Output the (X, Y) coordinate of the center of the cell containing the given text.  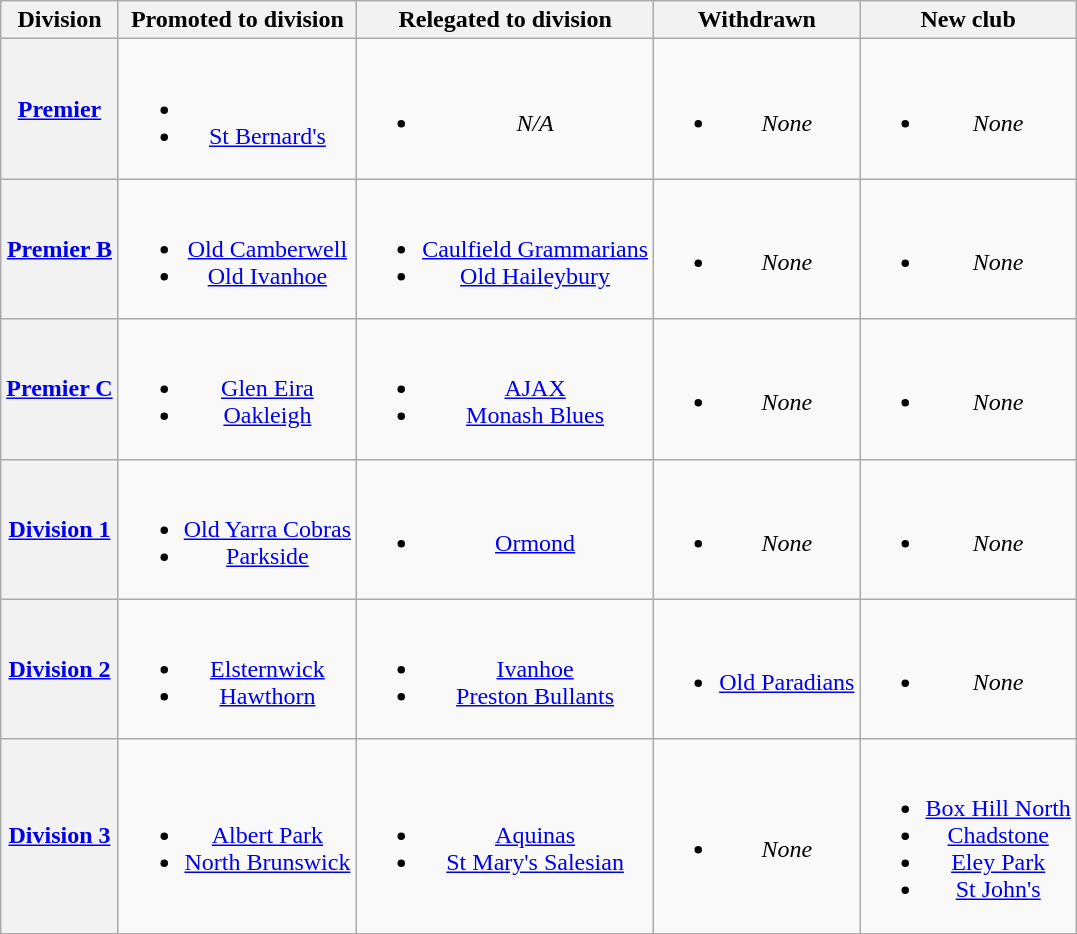
Withdrawn (757, 20)
New club (968, 20)
Premier (60, 109)
Old Paradians (757, 669)
Premier B (60, 249)
Division 3 (60, 836)
ElsternwickHawthorn (237, 669)
Division (60, 20)
AquinasSt Mary's Salesian (506, 836)
Old Yarra CobrasParkside (237, 529)
Relegated to division (506, 20)
St Bernard's (237, 109)
Glen EiraOakleigh (237, 389)
Caulfield GrammariansOld Haileybury (506, 249)
IvanhoePreston Bullants (506, 669)
Promoted to division (237, 20)
Old CamberwellOld Ivanhoe (237, 249)
Division 2 (60, 669)
Albert ParkNorth Brunswick (237, 836)
N/A (506, 109)
Box Hill NorthChadstoneEley ParkSt John's (968, 836)
Ormond (506, 529)
Division 1 (60, 529)
AJAXMonash Blues (506, 389)
Premier C (60, 389)
